Return [x, y] of the center of cell containing provided text 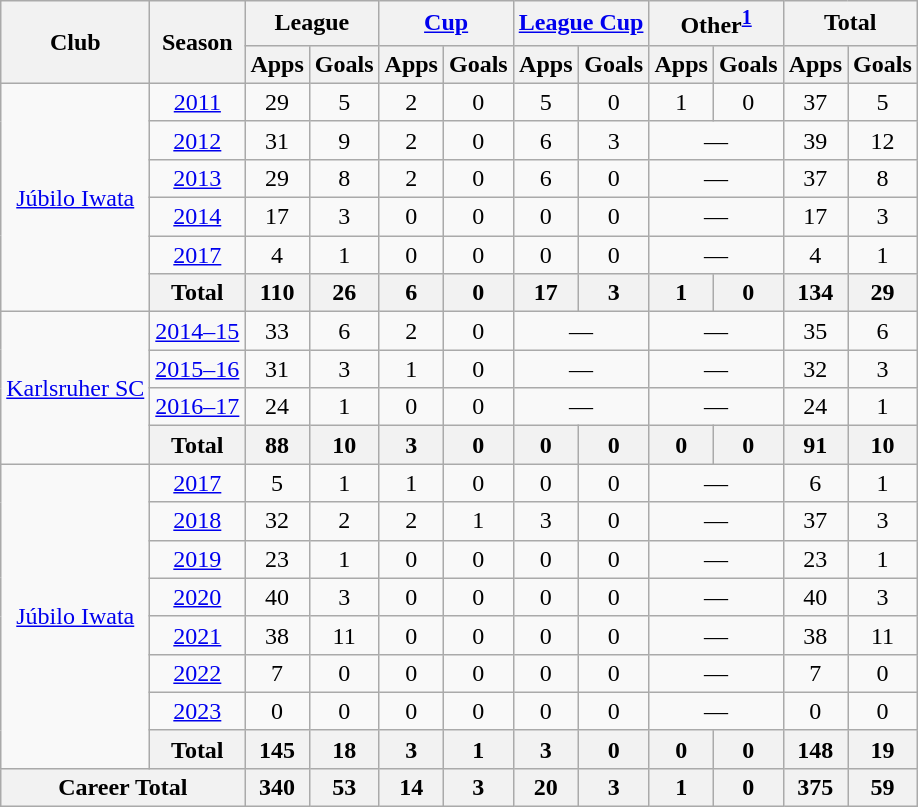
2020 [198, 597]
145 [277, 749]
Club [76, 42]
2023 [198, 711]
2019 [198, 559]
2014 [198, 217]
2018 [198, 521]
2012 [198, 140]
91 [815, 445]
53 [344, 787]
Cup [446, 24]
14 [411, 787]
20 [546, 787]
2011 [198, 102]
2021 [198, 635]
2016–17 [198, 407]
2015–16 [198, 369]
18 [344, 749]
12 [883, 140]
148 [815, 749]
110 [277, 293]
33 [277, 331]
39 [815, 140]
Other1 [716, 24]
375 [815, 787]
35 [815, 331]
19 [883, 749]
2014–15 [198, 331]
League [312, 24]
Season [198, 42]
134 [815, 293]
88 [277, 445]
Karlsruher SC [76, 388]
9 [344, 140]
League Cup [581, 24]
340 [277, 787]
59 [883, 787]
2013 [198, 178]
2022 [198, 673]
26 [344, 293]
Career Total [123, 787]
